Find where the given text appears and provide that cell's center as [x, y] coordinate. 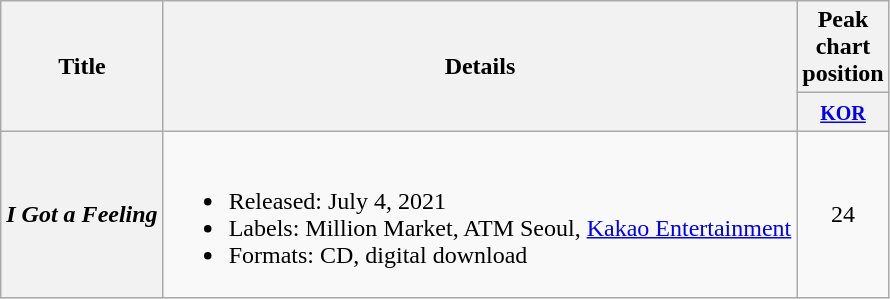
I Got a Feeling [82, 214]
Details [480, 66]
KOR [843, 112]
24 [843, 214]
Title [82, 66]
Peakchartposition [843, 47]
Released: July 4, 2021Labels: Million Market, ATM Seoul, Kakao EntertainmentFormats: CD, digital download [480, 214]
